Identify which cell holds the provided text, then report its (X, Y) central coordinate. 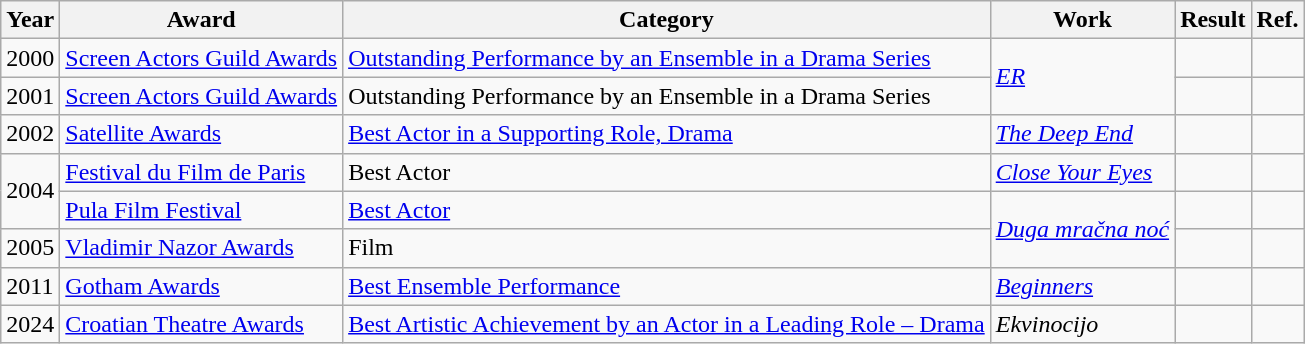
Festival du Film de Paris (202, 172)
2001 (30, 96)
Category (667, 20)
Best Artistic Achievement by an Actor in a Leading Role – Drama (667, 324)
Ekvinocijo (1082, 324)
Pula Film Festival (202, 210)
Result (1213, 20)
2005 (30, 248)
2000 (30, 58)
Film (667, 248)
Award (202, 20)
Work (1082, 20)
Beginners (1082, 286)
Best Actor in a Supporting Role, Drama (667, 134)
Year (30, 20)
Duga mračna noć (1082, 229)
2004 (30, 191)
Ref. (1278, 20)
2024 (30, 324)
2002 (30, 134)
Close Your Eyes (1082, 172)
Vladimir Nazor Awards (202, 248)
2011 (30, 286)
Satellite Awards (202, 134)
The Deep End (1082, 134)
ER (1082, 77)
Best Ensemble Performance (667, 286)
Gotham Awards (202, 286)
Croatian Theatre Awards (202, 324)
